Pinpoint the cell where the given text exists, returning its (x, y) midpoint coordinate. 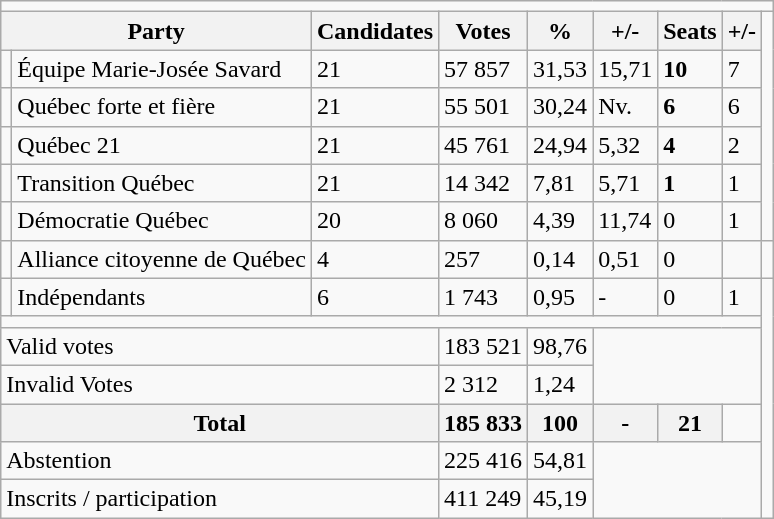
0,95 (560, 297)
7 (742, 69)
4,39 (560, 221)
8 060 (484, 221)
Équipe Marie-Josée Savard (162, 69)
15,71 (626, 69)
24,94 (560, 145)
45,19 (560, 499)
2 312 (484, 384)
257 (484, 259)
20 (374, 221)
54,81 (560, 461)
Valid votes (220, 346)
Seats (690, 31)
14 342 (484, 183)
0,51 (626, 259)
Québec 21 (162, 145)
11,74 (626, 221)
1 743 (484, 297)
1,24 (560, 384)
98,76 (560, 346)
Invalid Votes (220, 384)
55 501 (484, 107)
Transition Québec (162, 183)
Nv. (626, 107)
5,32 (626, 145)
57 857 (484, 69)
% (560, 31)
45 761 (484, 145)
183 521 (484, 346)
10 (690, 69)
Alliance citoyenne de Québec (162, 259)
Québec forte et fière (162, 107)
0,14 (560, 259)
7,81 (560, 183)
Party (156, 31)
411 249 (484, 499)
Inscrits / participation (220, 499)
100 (560, 423)
5,71 (626, 183)
Démocratie Québec (162, 221)
Candidates (374, 31)
30,24 (560, 107)
2 (742, 145)
Abstention (220, 461)
31,53 (560, 69)
225 416 (484, 461)
Total (220, 423)
Votes (484, 31)
Indépendants (162, 297)
185 833 (484, 423)
